Capture the cell that displays the provided text and extract its (X, Y) central coordinate. 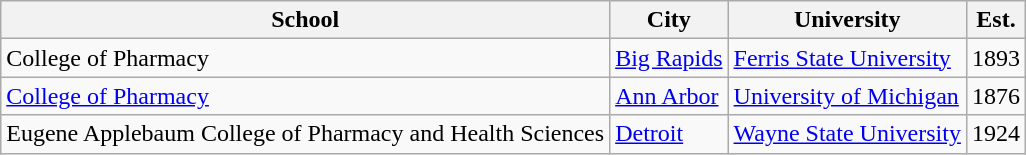
1924 (996, 134)
Detroit (669, 134)
Est. (996, 20)
School (306, 20)
Wayne State University (847, 134)
Ann Arbor (669, 96)
University of Michigan (847, 96)
Big Rapids (669, 58)
City (669, 20)
Ferris State University (847, 58)
Eugene Applebaum College of Pharmacy and Health Sciences (306, 134)
University (847, 20)
1893 (996, 58)
1876 (996, 96)
